From the cell containing the given text, extract its center point as (x, y) coordinate. 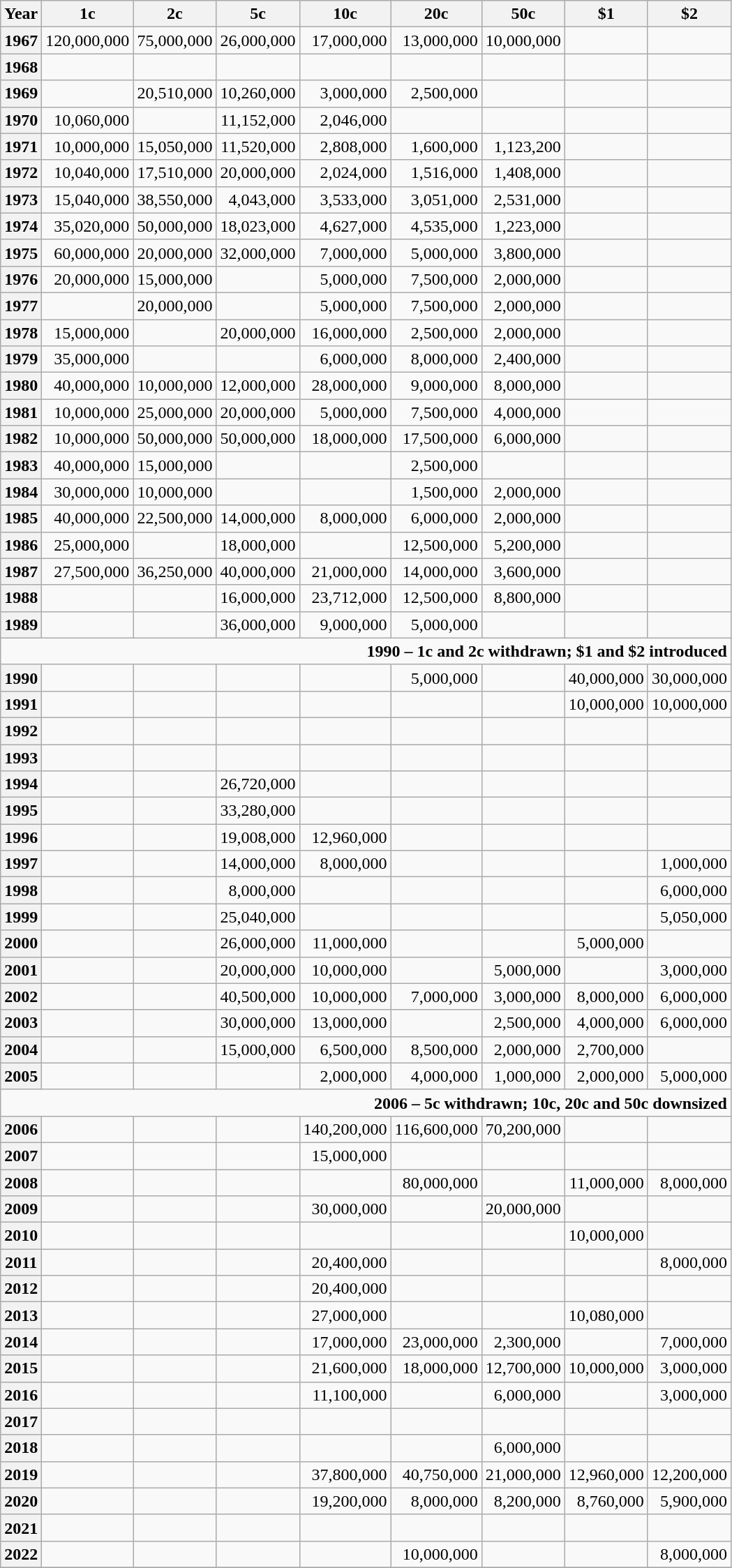
1,123,200 (523, 147)
2010 (21, 1236)
8,500,000 (436, 1050)
1986 (21, 545)
120,000,000 (88, 40)
1,223,000 (523, 226)
5,900,000 (689, 1501)
1975 (21, 253)
70,200,000 (523, 1129)
27,500,000 (88, 572)
38,550,000 (174, 200)
1983 (21, 465)
8,200,000 (523, 1501)
19,008,000 (258, 837)
37,800,000 (345, 1474)
12,000,000 (258, 386)
27,000,000 (345, 1315)
2014 (21, 1342)
23,712,000 (345, 598)
23,000,000 (436, 1342)
1972 (21, 173)
2,531,000 (523, 200)
2019 (21, 1474)
2006 (21, 1129)
18,023,000 (258, 226)
11,520,000 (258, 147)
2,808,000 (345, 147)
60,000,000 (88, 253)
3,800,000 (523, 253)
5,050,000 (689, 917)
21,600,000 (345, 1368)
Year (21, 14)
4,627,000 (345, 226)
3,600,000 (523, 572)
10c (345, 14)
1973 (21, 200)
1c (88, 14)
35,000,000 (88, 359)
1,600,000 (436, 147)
2,400,000 (523, 359)
116,600,000 (436, 1129)
80,000,000 (436, 1183)
1,500,000 (436, 492)
10,080,000 (606, 1315)
2006 – 5c withdrawn; 10c, 20c and 50c downsized (366, 1103)
2,700,000 (606, 1050)
10,060,000 (88, 120)
32,000,000 (258, 253)
1,408,000 (523, 173)
11,152,000 (258, 120)
2007 (21, 1156)
2,024,000 (345, 173)
2018 (21, 1448)
11,100,000 (345, 1395)
50c (523, 14)
5c (258, 14)
15,040,000 (88, 200)
1,516,000 (436, 173)
2002 (21, 996)
1997 (21, 864)
12,700,000 (523, 1368)
1996 (21, 837)
1994 (21, 784)
2,046,000 (345, 120)
10,260,000 (258, 94)
2004 (21, 1050)
1971 (21, 147)
26,720,000 (258, 784)
1974 (21, 226)
35,020,000 (88, 226)
2000 (21, 943)
1989 (21, 625)
19,200,000 (345, 1501)
1969 (21, 94)
2008 (21, 1183)
1979 (21, 359)
1999 (21, 917)
2,300,000 (523, 1342)
2009 (21, 1209)
1985 (21, 518)
3,051,000 (436, 200)
1970 (21, 120)
1980 (21, 386)
1992 (21, 731)
1993 (21, 757)
40,500,000 (258, 996)
2013 (21, 1315)
40,750,000 (436, 1474)
1990 (21, 678)
8,800,000 (523, 598)
1991 (21, 704)
2022 (21, 1554)
3,533,000 (345, 200)
36,000,000 (258, 625)
75,000,000 (174, 40)
1967 (21, 40)
2015 (21, 1368)
1982 (21, 439)
$1 (606, 14)
8,760,000 (606, 1501)
2021 (21, 1528)
1987 (21, 572)
1995 (21, 811)
2012 (21, 1289)
4,535,000 (436, 226)
25,040,000 (258, 917)
22,500,000 (174, 518)
$2 (689, 14)
2003 (21, 1023)
1968 (21, 67)
17,510,000 (174, 173)
1988 (21, 598)
1984 (21, 492)
1976 (21, 279)
2017 (21, 1421)
20c (436, 14)
20,510,000 (174, 94)
1990 – 1c and 2c withdrawn; $1 and $2 introduced (366, 651)
140,200,000 (345, 1129)
10,040,000 (88, 173)
33,280,000 (258, 811)
17,500,000 (436, 439)
1998 (21, 890)
2001 (21, 970)
1981 (21, 412)
6,500,000 (345, 1050)
5,200,000 (523, 545)
1977 (21, 306)
28,000,000 (345, 386)
2011 (21, 1262)
36,250,000 (174, 572)
2016 (21, 1395)
2c (174, 14)
1978 (21, 333)
15,050,000 (174, 147)
12,200,000 (689, 1474)
2005 (21, 1076)
2020 (21, 1501)
4,043,000 (258, 200)
